Detect which cell encompasses the target text, then output its [x, y] center coordinate. 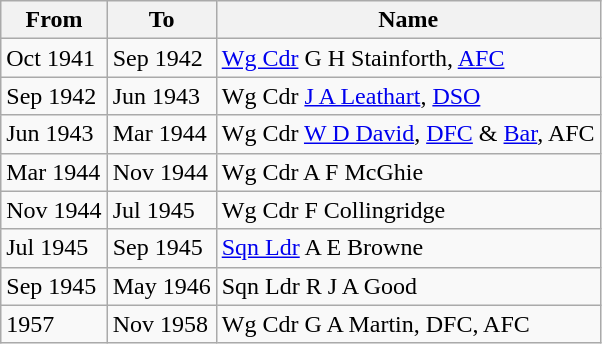
Oct 1941 [54, 58]
Nov 1958 [162, 324]
Sqn Ldr A E Browne [408, 248]
1957 [54, 324]
From [54, 20]
To [162, 20]
May 1946 [162, 286]
Wg Cdr G H Stainforth, AFC [408, 58]
Wg Cdr J A Leathart, DSO [408, 96]
Wg Cdr G A Martin, DFC, AFC [408, 324]
Name [408, 20]
Wg Cdr A F McGhie [408, 172]
Sqn Ldr R J A Good [408, 286]
Wg Cdr W D David, DFC & Bar, AFC [408, 134]
Wg Cdr F Collingridge [408, 210]
